Provide the (X, Y) coordinate of the cell's center where the given text is located.  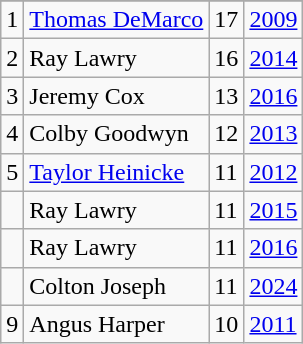
10 (226, 324)
2014 (274, 58)
9 (12, 324)
12 (226, 134)
13 (226, 96)
Colby Goodwyn (116, 134)
2012 (274, 172)
5 (12, 172)
2 (12, 58)
17 (226, 20)
2015 (274, 210)
Jeremy Cox (116, 96)
Thomas DeMarco (116, 20)
2009 (274, 20)
2013 (274, 134)
Colton Joseph (116, 286)
Taylor Heinicke (116, 172)
1 (12, 20)
2011 (274, 324)
3 (12, 96)
4 (12, 134)
Angus Harper (116, 324)
16 (226, 58)
2024 (274, 286)
